Return (x, y) of the center of cell containing provided text 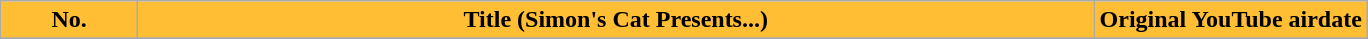
Title (Simon's Cat Presents...) (616, 20)
Original YouTube airdate (1230, 20)
No. (70, 20)
